Determine the (x, y) coordinate at the center of the cell enclosing the given text.  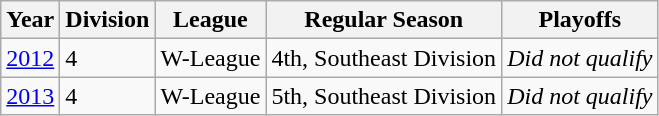
Year (30, 20)
League (210, 20)
4th, Southeast Division (384, 58)
2012 (30, 58)
2013 (30, 96)
Playoffs (580, 20)
Regular Season (384, 20)
5th, Southeast Division (384, 96)
Division (108, 20)
